Return [X, Y] of the center of cell containing provided text 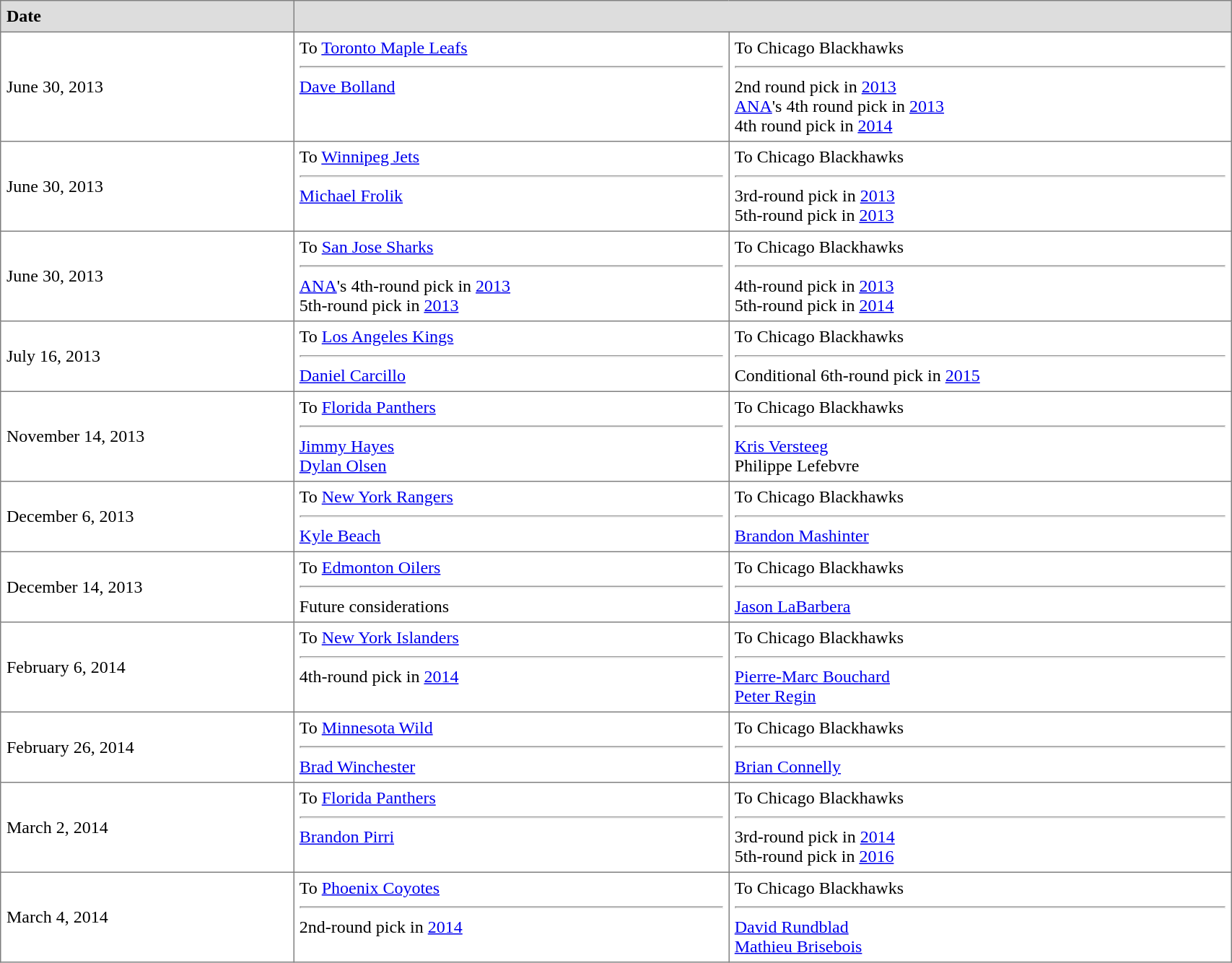
To Chicago BlackhawksJason LaBarbera [980, 587]
To Chicago BlackhawksConditional 6th-round pick in 2015 [980, 357]
To Chicago Blackhawks4th-round pick in 20135th-round pick in 2014 [980, 276]
July 16, 2013 [147, 357]
February 6, 2014 [147, 667]
To San Jose SharksANA's 4th-round pick in 20135th-round pick in 2013 [511, 276]
To Phoenix Coyotes2nd-round pick in 2014 [511, 917]
December 14, 2013 [147, 587]
February 26, 2014 [147, 747]
Date [147, 17]
To Chicago BlackhawksKris VersteegPhilippe Lefebvre [980, 436]
To Chicago Blackhawks2nd round pick in 2013ANA's 4th round pick in 20134th round pick in 2014 [980, 87]
November 14, 2013 [147, 436]
March 2, 2014 [147, 827]
To Winnipeg JetsMichael Frolik [511, 186]
To New York RangersKyle Beach [511, 517]
March 4, 2014 [147, 917]
December 6, 2013 [147, 517]
To Chicago BlackhawksPierre-Marc BouchardPeter Regin [980, 667]
To Edmonton OilersFuture considerations [511, 587]
To Florida PanthersJimmy HayesDylan Olsen [511, 436]
To Chicago BlackhawksDavid RundbladMathieu Brisebois [980, 917]
To Toronto Maple LeafsDave Bolland [511, 87]
To Los Angeles KingsDaniel Carcillo [511, 357]
To Chicago BlackhawksBrandon Mashinter [980, 517]
To Chicago BlackhawksBrian Connelly [980, 747]
To Minnesota WildBrad Winchester [511, 747]
To Florida PanthersBrandon Pirri [511, 827]
To Chicago Blackhawks3rd-round pick in 20135th-round pick in 2013 [980, 186]
To New York Islanders4th-round pick in 2014 [511, 667]
To Chicago Blackhawks3rd-round pick in 20145th-round pick in 2016 [980, 827]
